Determine the [X, Y] coordinate at the center of the cell enclosing the given text.  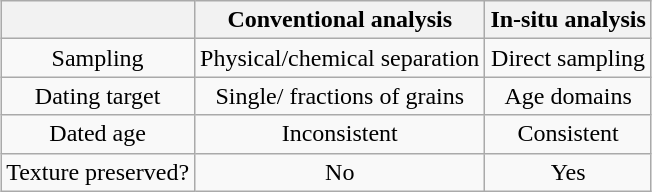
Inconsistent [340, 134]
Texture preserved? [98, 172]
Dating target [98, 96]
Single/ fractions of grains [340, 96]
Physical/chemical separation [340, 58]
Consistent [568, 134]
Yes [568, 172]
Conventional analysis [340, 20]
In-situ analysis [568, 20]
Direct sampling [568, 58]
Sampling [98, 58]
Dated age [98, 134]
No [340, 172]
Age domains [568, 96]
